Capture the cell that displays the provided text and extract its [X, Y] central coordinate. 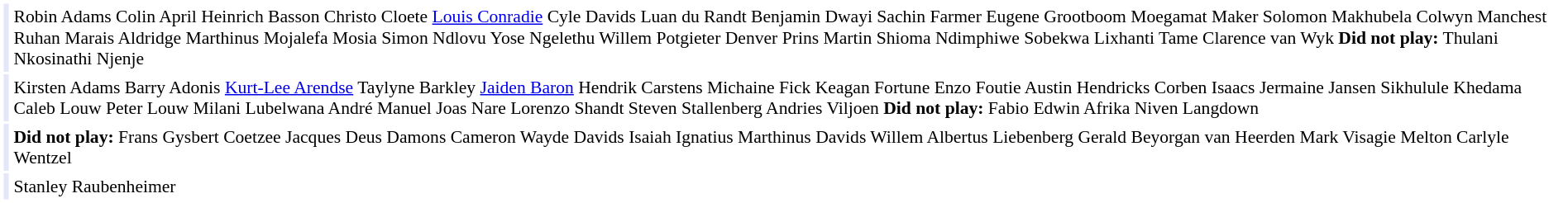
Stanley Raubenheimer [788, 186]
